Output the (X, Y) coordinate of the center of the cell containing the given text.  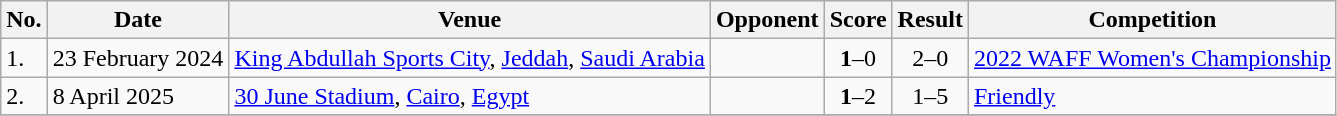
Venue (470, 20)
2–0 (930, 58)
Result (930, 20)
No. (24, 20)
8 April 2025 (138, 96)
2. (24, 96)
2022 WAFF Women's Championship (1152, 58)
23 February 2024 (138, 58)
1–2 (858, 96)
King Abdullah Sports City, Jeddah, Saudi Arabia (470, 58)
Competition (1152, 20)
30 June Stadium, Cairo, Egypt (470, 96)
Friendly (1152, 96)
Score (858, 20)
1–0 (858, 58)
Opponent (767, 20)
1. (24, 58)
1–5 (930, 96)
Date (138, 20)
